Pinpoint the cell where the given text exists, returning its (x, y) midpoint coordinate. 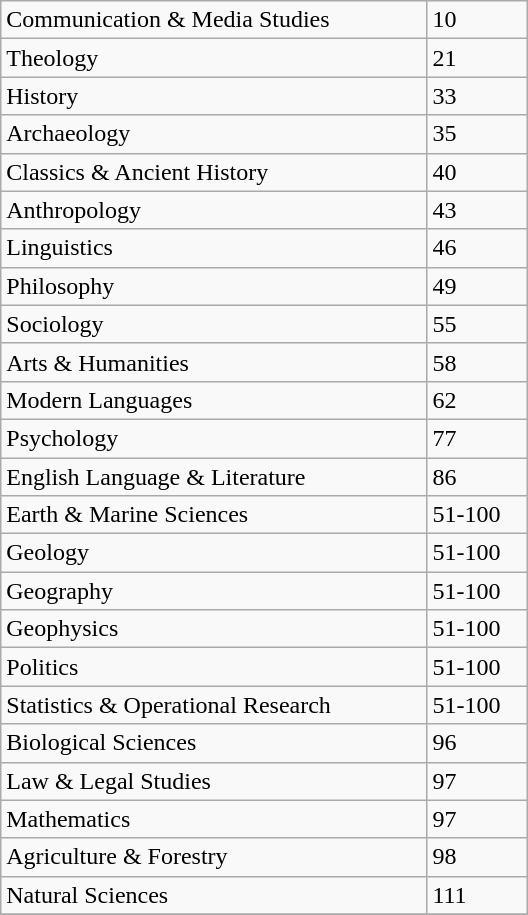
10 (477, 20)
Geography (214, 591)
Communication & Media Studies (214, 20)
86 (477, 477)
Sociology (214, 324)
History (214, 96)
English Language & Literature (214, 477)
Anthropology (214, 210)
Modern Languages (214, 400)
Geology (214, 553)
Arts & Humanities (214, 362)
58 (477, 362)
Politics (214, 667)
96 (477, 743)
Philosophy (214, 286)
Classics & Ancient History (214, 172)
Law & Legal Studies (214, 781)
Archaeology (214, 134)
43 (477, 210)
40 (477, 172)
35 (477, 134)
Biological Sciences (214, 743)
Linguistics (214, 248)
21 (477, 58)
Agriculture & Forestry (214, 857)
77 (477, 438)
33 (477, 96)
55 (477, 324)
62 (477, 400)
Statistics & Operational Research (214, 705)
49 (477, 286)
Natural Sciences (214, 895)
Psychology (214, 438)
Geophysics (214, 629)
98 (477, 857)
Theology (214, 58)
46 (477, 248)
Earth & Marine Sciences (214, 515)
Mathematics (214, 819)
111 (477, 895)
